Detect which cell encompasses the target text, then output its [X, Y] center coordinate. 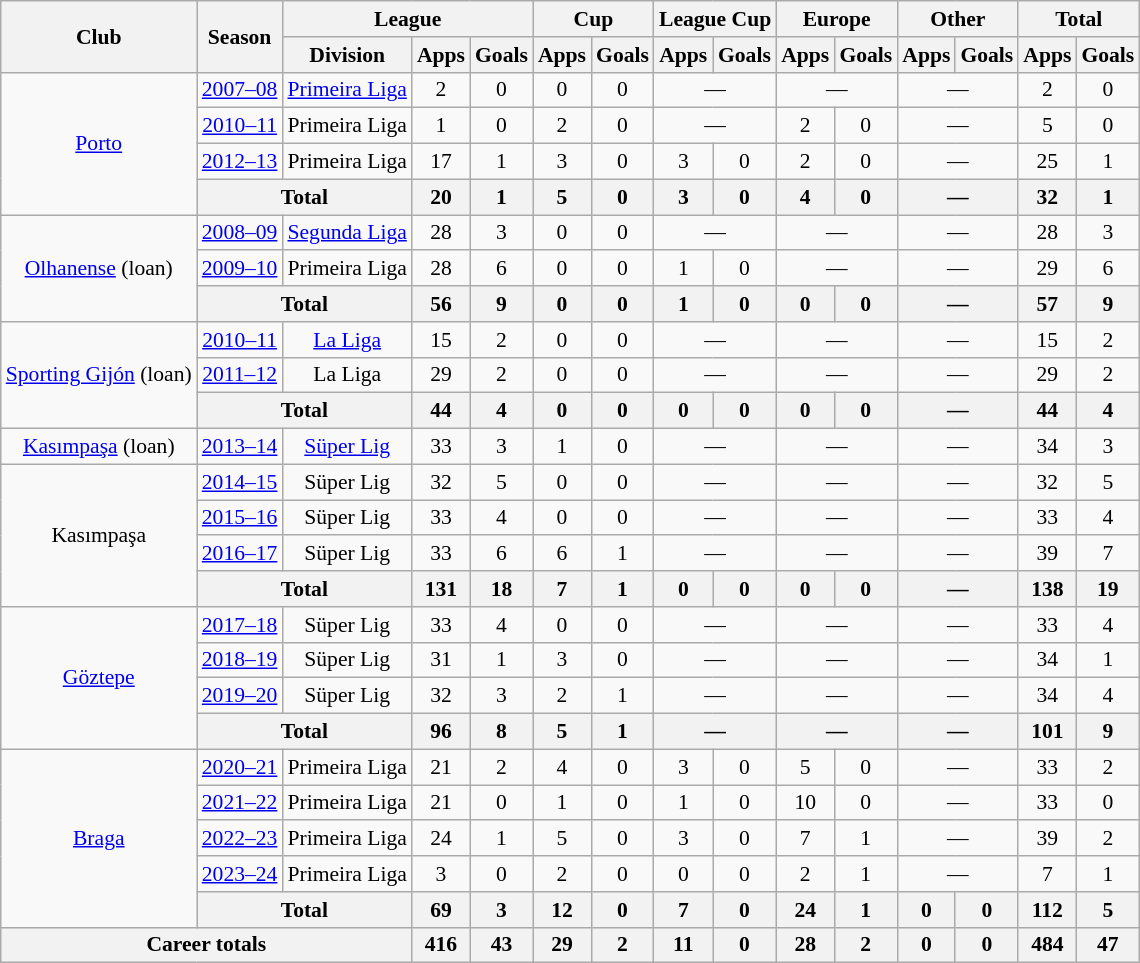
2008–09 [240, 233]
43 [502, 945]
8 [502, 732]
2016–17 [240, 554]
2023–24 [240, 874]
10 [805, 803]
Kasımpaşa (loan) [99, 447]
2020–21 [240, 767]
2019–20 [240, 696]
Europe [836, 19]
17 [441, 162]
Career totals [206, 945]
Season [240, 36]
56 [441, 304]
2017–18 [240, 625]
20 [441, 197]
11 [684, 945]
101 [1047, 732]
2009–10 [240, 269]
Braga [99, 838]
League Cup [715, 19]
25 [1047, 162]
12 [562, 910]
Porto [99, 143]
484 [1047, 945]
Division [346, 55]
Other [958, 19]
2013–14 [240, 447]
19 [1108, 589]
Club [99, 36]
2018–19 [240, 660]
18 [502, 589]
138 [1047, 589]
96 [441, 732]
Kasımpaşa [99, 535]
Segunda Liga [346, 233]
2007–08 [240, 90]
2012–13 [240, 162]
League [407, 19]
2021–22 [240, 803]
Sporting Gijón (loan) [99, 376]
Cup [594, 19]
2015–16 [240, 518]
2014–15 [240, 482]
69 [441, 910]
31 [441, 660]
2022–23 [240, 839]
2011–12 [240, 375]
Göztepe [99, 678]
131 [441, 589]
47 [1108, 945]
Olhanense (loan) [99, 268]
112 [1047, 910]
57 [1047, 304]
416 [441, 945]
